Extract the [X, Y] coordinate from the center of the cell holding the provided text.  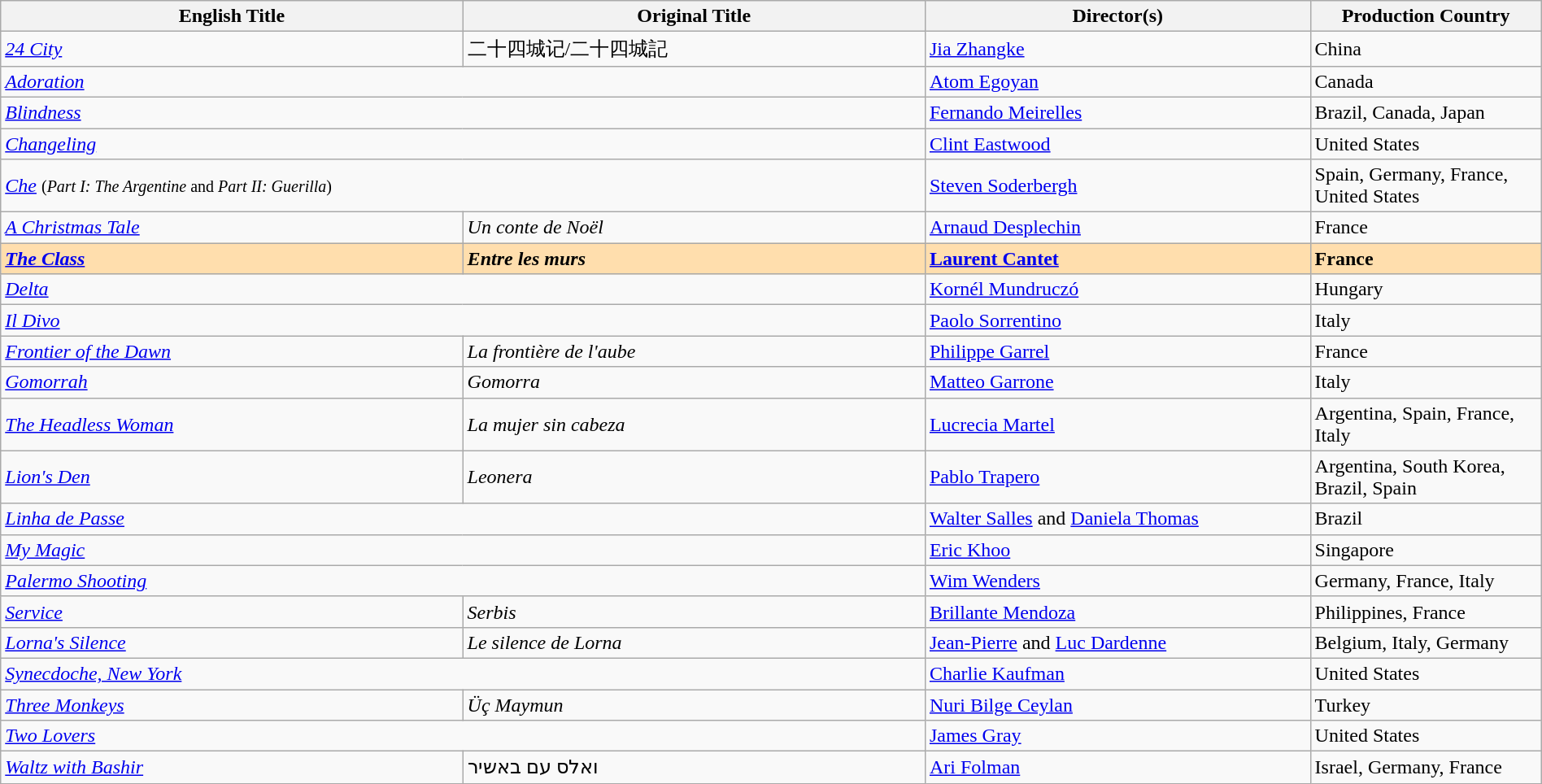
Matteo Garrone [1117, 382]
Jean-Pierre and Luc Dardenne [1117, 642]
Changeling [464, 144]
La frontière de l'aube [694, 351]
Che (Part I: The Argentine and Part II: Guerilla) [464, 185]
Turkey [1426, 705]
Director(s) [1117, 16]
Philippe Garrel [1117, 351]
Two Lovers [464, 736]
Fernando Meirelles [1117, 112]
Wim Wenders [1117, 581]
Lucrecia Martel [1117, 425]
The Headless Woman [232, 425]
二十四城记/二十四城記 [694, 49]
Synecdoche, New York [464, 673]
Lorna's Silence [232, 642]
A Christmas Tale [232, 228]
Original Title [694, 16]
Atom Egoyan [1117, 81]
Singapore [1426, 550]
Clint Eastwood [1117, 144]
Spain, Germany, France, United States [1426, 185]
Gomorrah [232, 382]
Entre les murs [694, 259]
Il Divo [464, 320]
Waltz with Bashir [232, 768]
La mujer sin cabeza [694, 425]
Üç Maymun [694, 705]
Le silence de Lorna [694, 642]
Philippines, France [1426, 612]
Belgium, Italy, Germany [1426, 642]
Ari Folman [1117, 768]
Germany, France, Italy [1426, 581]
Laurent Cantet [1117, 259]
English Title [232, 16]
Pablo Trapero [1117, 477]
Canada [1426, 81]
Production Country [1426, 16]
Arnaud Desplechin [1117, 228]
Serbis [694, 612]
China [1426, 49]
James Gray [1117, 736]
My Magic [464, 550]
Brazil, Canada, Japan [1426, 112]
Kornél Mundruczó [1117, 290]
Argentina, Spain, France, Italy [1426, 425]
Frontier of the Dawn [232, 351]
The Class [232, 259]
Argentina, South Korea, Brazil, Spain [1426, 477]
Nuri Bilge Ceylan [1117, 705]
Palermo Shooting [464, 581]
Eric Khoo [1117, 550]
Leonera [694, 477]
Service [232, 612]
Blindness [464, 112]
Israel, Germany, France [1426, 768]
Paolo Sorrentino [1117, 320]
Lion's Den [232, 477]
24 City [232, 49]
Adoration [464, 81]
Hungary [1426, 290]
Gomorra [694, 382]
Three Monkeys [232, 705]
Brazil [1426, 519]
Walter Salles and Daniela Thomas [1117, 519]
Linha de Passe [464, 519]
ואלס עם באשיר [694, 768]
Delta [464, 290]
Charlie Kaufman [1117, 673]
Brillante Mendoza [1117, 612]
Jia Zhangke [1117, 49]
Un conte de Noël [694, 228]
Steven Soderbergh [1117, 185]
